Detect which cell encompasses the target text, then output its [x, y] center coordinate. 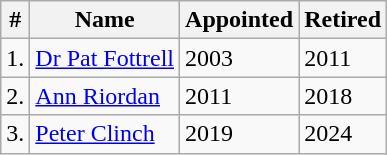
2. [16, 96]
1. [16, 58]
Appointed [240, 20]
Retired [343, 20]
2019 [240, 134]
# [16, 20]
Dr Pat Fottrell [105, 58]
2003 [240, 58]
Peter Clinch [105, 134]
3. [16, 134]
2018 [343, 96]
Name [105, 20]
2024 [343, 134]
Ann Riordan [105, 96]
